Detect which cell encompasses the target text, then output its (X, Y) center coordinate. 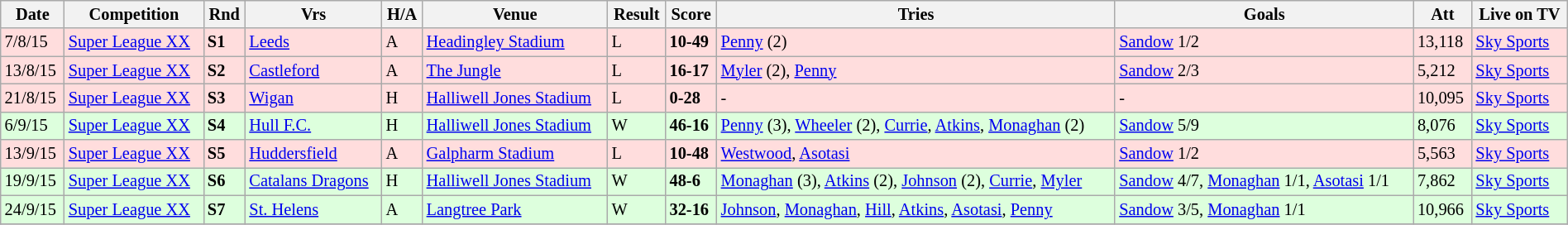
0-28 (691, 98)
Sandow 4/7, Monaghan 1/1, Asotasi 1/1 (1264, 181)
Johnson, Monaghan, Hill, Atkins, Asotasi, Penny (916, 209)
Wigan (313, 98)
32-16 (691, 209)
S7 (224, 209)
Score (691, 14)
Att (1442, 14)
Sandow 2/3 (1264, 70)
10,095 (1442, 98)
Sandow 3/5, Monaghan 1/1 (1264, 209)
8,076 (1442, 126)
Vrs (313, 14)
10-49 (691, 42)
5,212 (1442, 70)
5,563 (1442, 154)
6/9/15 (33, 126)
Penny (3), Wheeler (2), Currie, Atkins, Monaghan (2) (916, 126)
10,966 (1442, 209)
S1 (224, 42)
Catalans Dragons (313, 181)
21/8/15 (33, 98)
Tries (916, 14)
Huddersfield (313, 154)
St. Helens (313, 209)
Rnd (224, 14)
S2 (224, 70)
Competition (134, 14)
13/9/15 (33, 154)
Westwood, Asotasi (916, 154)
The Jungle (515, 70)
S6 (224, 181)
Result (637, 14)
H/A (402, 14)
Langtree Park (515, 209)
48-6 (691, 181)
7,862 (1442, 181)
Galpharm Stadium (515, 154)
Monaghan (3), Atkins (2), Johnson (2), Currie, Myler (916, 181)
13/8/15 (33, 70)
10-48 (691, 154)
Sandow 5/9 (1264, 126)
S3 (224, 98)
Live on TV (1520, 14)
13,118 (1442, 42)
24/9/15 (33, 209)
Hull F.C. (313, 126)
Penny (2) (916, 42)
7/8/15 (33, 42)
S5 (224, 154)
Myler (2), Penny (916, 70)
16-17 (691, 70)
Venue (515, 14)
S4 (224, 126)
Date (33, 14)
Castleford (313, 70)
46-16 (691, 126)
19/9/15 (33, 181)
Leeds (313, 42)
Headingley Stadium (515, 42)
Goals (1264, 14)
